Return the [X, Y] coordinate for the center point of the cell that contains the specified text.  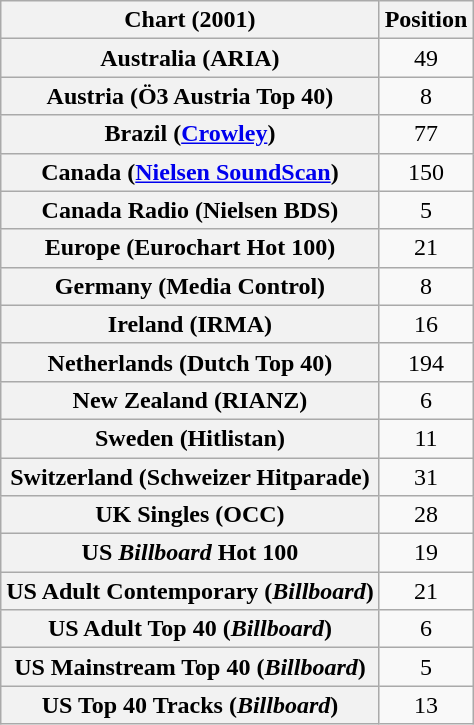
Chart (2001) [190, 20]
Canada (Nielsen SoundScan) [190, 172]
49 [426, 58]
Austria (Ö3 Austria Top 40) [190, 96]
Brazil (Crowley) [190, 134]
Ireland (IRMA) [190, 324]
UK Singles (OCC) [190, 515]
13 [426, 705]
150 [426, 172]
US Adult Top 40 (Billboard) [190, 629]
New Zealand (RIANZ) [190, 400]
Sweden (Hitlistan) [190, 438]
US Mainstream Top 40 (Billboard) [190, 667]
77 [426, 134]
19 [426, 553]
Canada Radio (Nielsen BDS) [190, 210]
US Top 40 Tracks (Billboard) [190, 705]
31 [426, 477]
194 [426, 362]
28 [426, 515]
Switzerland (Schweizer Hitparade) [190, 477]
Australia (ARIA) [190, 58]
US Adult Contemporary (Billboard) [190, 591]
16 [426, 324]
Europe (Eurochart Hot 100) [190, 248]
Germany (Media Control) [190, 286]
Position [426, 20]
11 [426, 438]
US Billboard Hot 100 [190, 553]
Netherlands (Dutch Top 40) [190, 362]
